Provide the [x, y] coordinate of the cell's center where the given text is located.  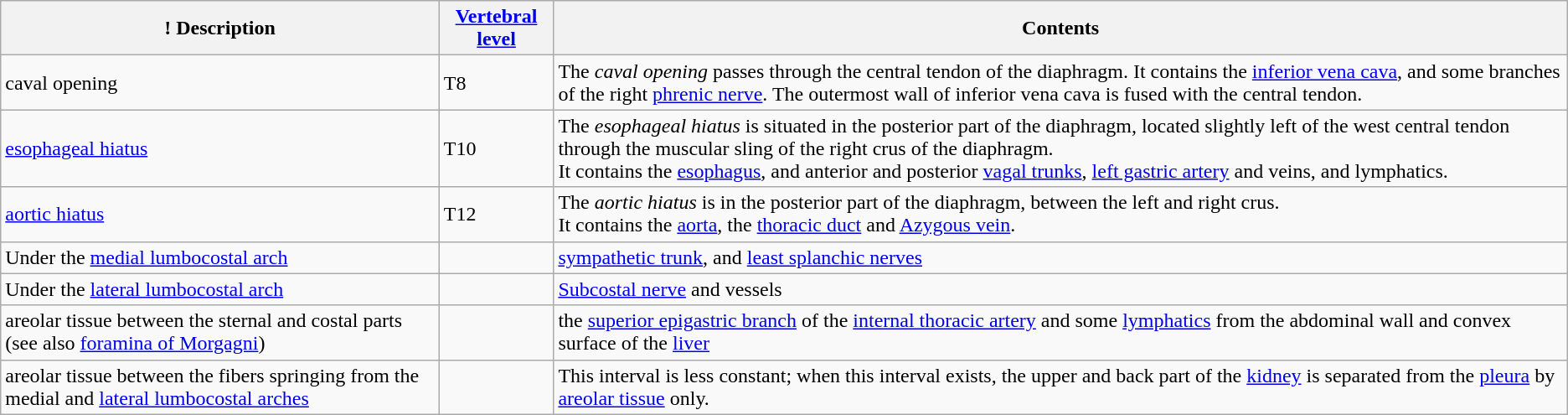
T8 [496, 82]
aortic hiatus [219, 215]
Under the lateral lumbocostal arch [219, 289]
Vertebral level [496, 29]
! Description [219, 29]
Contents [1060, 29]
esophageal hiatus [219, 148]
T12 [496, 215]
sympathetic trunk, and least splanchic nerves [1060, 257]
Under the medial lumbocostal arch [219, 257]
the superior epigastric branch of the internal thoracic artery and some lymphatics from the abdominal wall and convex surface of the liver [1060, 332]
areolar tissue between the sternal and costal parts (see also foramina of Morgagni) [219, 332]
Subcostal nerve and vessels [1060, 289]
This interval is less constant; when this interval exists, the upper and back part of the kidney is separated from the pleura by areolar tissue only. [1060, 387]
areolar tissue between the fibers springing from the medial and lateral lumbocostal arches [219, 387]
caval opening [219, 82]
T10 [496, 148]
